Locate the cell with the specified text and output its [X, Y] center coordinate. 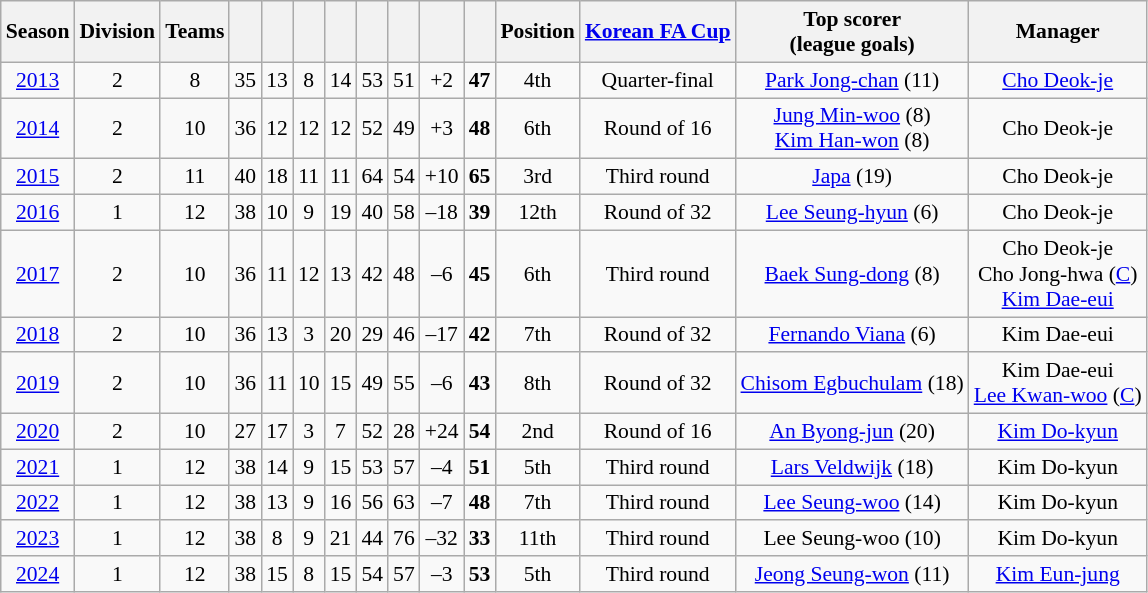
Top scorer(league goals) [852, 32]
29 [372, 335]
Season [38, 32]
Division [117, 32]
Kim Dae-eui [1058, 335]
2nd [537, 432]
Kim Eun-jung [1058, 574]
65 [480, 177]
2013 [38, 80]
Lee Seung-woo (14) [852, 503]
Park Jong-chan (11) [852, 80]
2016 [38, 213]
20 [341, 335]
Lee Seung-woo (10) [852, 539]
2022 [38, 503]
11th [537, 539]
Lars Veldwijk (18) [852, 467]
44 [372, 539]
7 [341, 432]
16 [341, 503]
17 [277, 432]
2024 [38, 574]
Jung Min-woo (8) Kim Han-won (8) [852, 128]
27 [245, 432]
33 [480, 539]
18 [277, 177]
8th [537, 384]
2021 [38, 467]
Cho Deok-je Cho Jong-hwa (C) Kim Dae-eui [1058, 274]
39 [480, 213]
35 [245, 80]
Korean FA Cup [658, 32]
An Byong-jun (20) [852, 432]
Lee Seung-hyun (6) [852, 213]
47 [480, 80]
76 [404, 539]
2014 [38, 128]
58 [404, 213]
56 [372, 503]
43 [480, 384]
Fernando Viana (6) [852, 335]
–17 [442, 335]
+2 [442, 80]
2017 [38, 274]
+24 [442, 432]
12th [537, 213]
55 [404, 384]
–32 [442, 539]
Jeong Seung-won (11) [852, 574]
–4 [442, 467]
Baek Sung-dong (8) [852, 274]
Manager [1058, 32]
21 [341, 539]
2023 [38, 539]
63 [404, 503]
19 [341, 213]
–3 [442, 574]
–7 [442, 503]
Teams [194, 32]
+10 [442, 177]
2015 [38, 177]
+3 [442, 128]
Position [537, 32]
64 [372, 177]
–18 [442, 213]
45 [480, 274]
28 [404, 432]
3rd [537, 177]
Quarter-final [658, 80]
4th [537, 80]
46 [404, 335]
2019 [38, 384]
Kim Dae-eui Lee Kwan-woo (C) [1058, 384]
Japa (19) [852, 177]
2018 [38, 335]
2020 [38, 432]
Chisom Egbuchulam (18) [852, 384]
